Return the [X, Y] coordinate for the center point of the cell that contains the specified text.  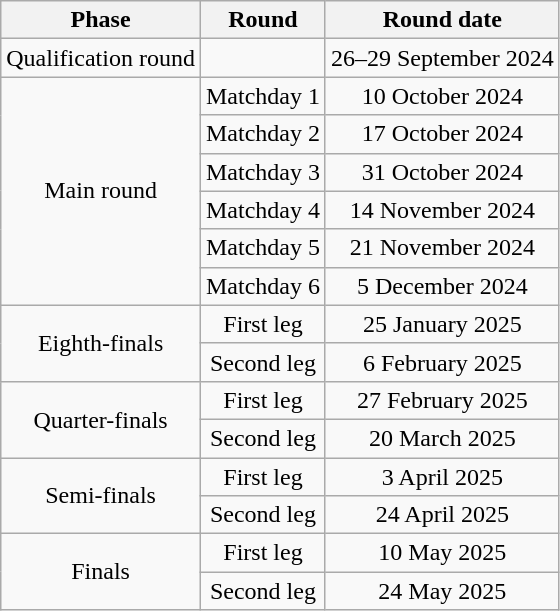
10 May 2025 [442, 553]
31 October 2024 [442, 172]
10 October 2024 [442, 96]
Matchday 5 [262, 248]
Phase [101, 20]
Main round [101, 191]
Matchday 2 [262, 134]
Quarter-finals [101, 419]
Matchday 6 [262, 286]
Matchday 1 [262, 96]
5 December 2024 [442, 286]
6 February 2025 [442, 362]
Round date [442, 20]
Finals [101, 572]
Matchday 4 [262, 210]
3 April 2025 [442, 477]
Eighth-finals [101, 343]
14 November 2024 [442, 210]
27 February 2025 [442, 400]
Matchday 3 [262, 172]
24 May 2025 [442, 591]
Round [262, 20]
17 October 2024 [442, 134]
25 January 2025 [442, 324]
Semi-finals [101, 496]
20 March 2025 [442, 438]
24 April 2025 [442, 515]
21 November 2024 [442, 248]
26–29 September 2024 [442, 58]
Qualification round [101, 58]
